Determine the [x, y] coordinate at the center of the cell enclosing the given text.  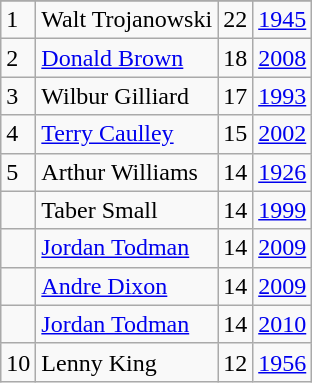
Andre Dixon [127, 286]
2002 [282, 134]
1 [18, 20]
Arthur Williams [127, 172]
1993 [282, 96]
22 [236, 20]
4 [18, 134]
1945 [282, 20]
5 [18, 172]
Terry Caulley [127, 134]
Taber Small [127, 210]
Lenny King [127, 362]
2010 [282, 324]
10 [18, 362]
Walt Trojanowski [127, 20]
1926 [282, 172]
1999 [282, 210]
18 [236, 58]
2 [18, 58]
Donald Brown [127, 58]
12 [236, 362]
1956 [282, 362]
17 [236, 96]
2008 [282, 58]
3 [18, 96]
15 [236, 134]
Wilbur Gilliard [127, 96]
